Provide the (X, Y) coordinate of the cell's center where the given text is located.  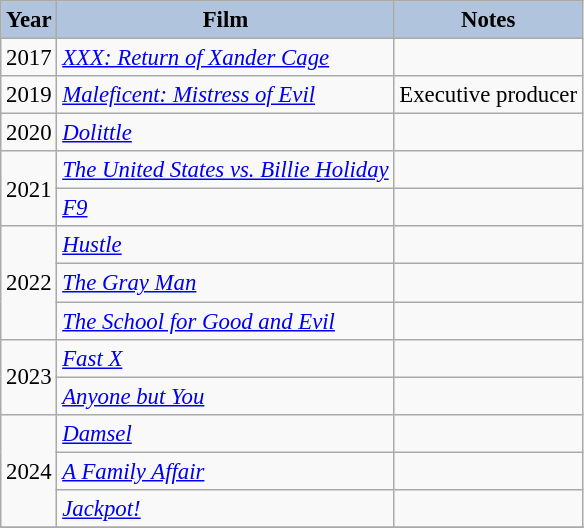
Damsel (226, 433)
The United States vs. Billie Holiday (226, 170)
Executive producer (488, 95)
Maleficent: Mistress of Evil (226, 95)
Film (226, 20)
Notes (488, 20)
F9 (226, 208)
The School for Good and Evil (226, 321)
XXX: Return of Xander Cage (226, 58)
Dolittle (226, 133)
2023 (29, 376)
Year (29, 20)
2022 (29, 282)
Jackpot! (226, 509)
2017 (29, 58)
The Gray Man (226, 283)
Fast X (226, 358)
2020 (29, 133)
2024 (29, 470)
2021 (29, 188)
Anyone but You (226, 396)
2019 (29, 95)
Hustle (226, 245)
A Family Affair (226, 471)
